Find where the given text appears and provide that cell's center as (x, y) coordinate. 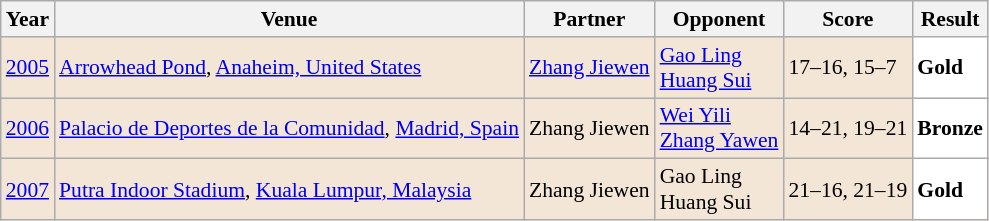
14–21, 19–21 (848, 128)
Venue (289, 19)
2006 (28, 128)
Year (28, 19)
Score (848, 19)
Partner (590, 19)
Arrowhead Pond, Anaheim, United States (289, 68)
21–16, 21–19 (848, 190)
17–16, 15–7 (848, 68)
Opponent (720, 19)
2005 (28, 68)
Wei Yili Zhang Yawen (720, 128)
Bronze (950, 128)
2007 (28, 190)
Putra Indoor Stadium, Kuala Lumpur, Malaysia (289, 190)
Result (950, 19)
Palacio de Deportes de la Comunidad, Madrid, Spain (289, 128)
